Detect which cell encompasses the target text, then output its (X, Y) center coordinate. 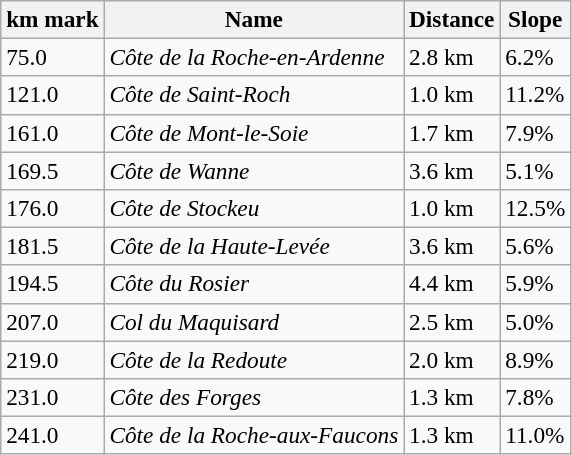
176.0 (52, 208)
207.0 (52, 322)
5.9% (536, 284)
Côte des Forges (254, 397)
Slope (536, 19)
Côte de la Redoute (254, 359)
4.4 km (452, 284)
Côte de la Roche-en-Ardenne (254, 57)
5.1% (536, 170)
11.2% (536, 95)
Côte du Rosier (254, 284)
7.8% (536, 397)
Côte de la Haute-Levée (254, 246)
Distance (452, 19)
5.6% (536, 246)
12.5% (536, 208)
Name (254, 19)
1.7 km (452, 133)
6.2% (536, 57)
11.0% (536, 435)
Côte de Saint-Roch (254, 95)
2.0 km (452, 359)
7.9% (536, 133)
169.5 (52, 170)
75.0 (52, 57)
Côte de la Roche-aux-Faucons (254, 435)
5.0% (536, 322)
161.0 (52, 133)
231.0 (52, 397)
2.5 km (452, 322)
Côte de Mont-le-Soie (254, 133)
181.5 (52, 246)
219.0 (52, 359)
km mark (52, 19)
2.8 km (452, 57)
8.9% (536, 359)
Col du Maquisard (254, 322)
241.0 (52, 435)
194.5 (52, 284)
121.0 (52, 95)
Côte de Wanne (254, 170)
Côte de Stockeu (254, 208)
